Provide the [x, y] coordinate of the cell's center where the given text is located.  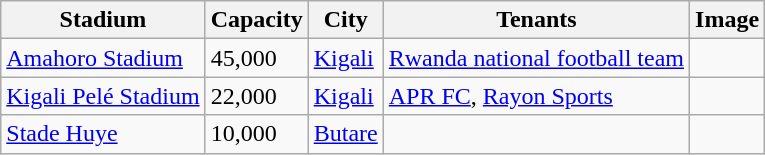
Stadium [103, 20]
Tenants [536, 20]
Amahoro Stadium [103, 58]
Capacity [256, 20]
City [346, 20]
APR FC, Rayon Sports [536, 96]
22,000 [256, 96]
Stade Huye [103, 134]
Rwanda national football team [536, 58]
Butare [346, 134]
Kigali Pelé Stadium [103, 96]
10,000 [256, 134]
45,000 [256, 58]
Image [728, 20]
